Return (x, y) of the center of cell containing provided text 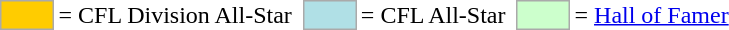
= CFL Division All-Star (175, 15)
= CFL All-Star (433, 15)
